Determine the (x, y) coordinate at the center of the cell enclosing the given text.  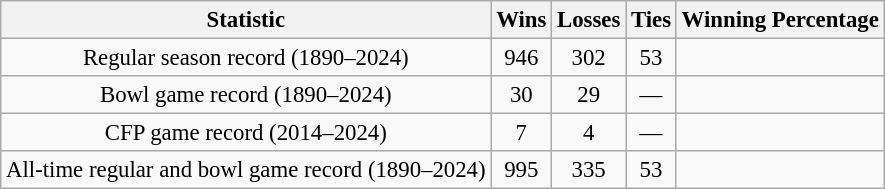
30 (522, 95)
Statistic (246, 20)
335 (589, 170)
Winning Percentage (780, 20)
All-time regular and bowl game record (1890–2024) (246, 170)
29 (589, 95)
Bowl game record (1890–2024) (246, 95)
995 (522, 170)
7 (522, 133)
946 (522, 58)
Wins (522, 20)
4 (589, 133)
Regular season record (1890–2024) (246, 58)
Losses (589, 20)
Ties (652, 20)
302 (589, 58)
CFP game record (2014–2024) (246, 133)
